Pinpoint the cell where the given text exists, returning its (X, Y) midpoint coordinate. 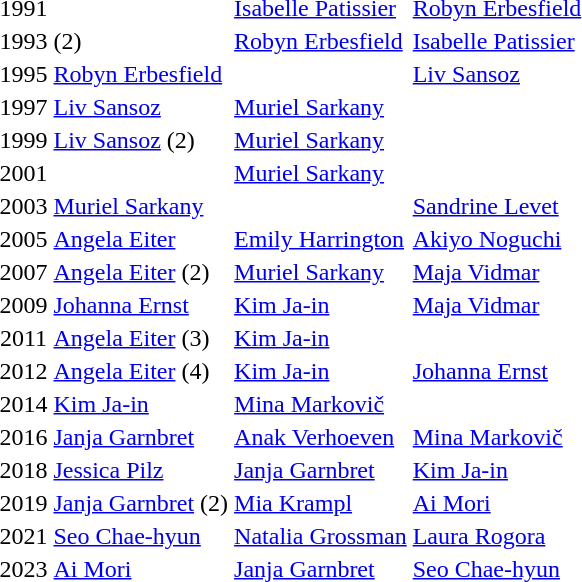
Seo Chae-hyun (141, 536)
(2) (141, 41)
Johanna Ernst (141, 305)
Liv Sansoz (2) (141, 140)
Jessica Pilz (141, 470)
Emily Harrington (321, 239)
Angela Eiter (3) (141, 338)
Mia Krampl (321, 503)
Angela Eiter (4) (141, 371)
Anak Verhoeven (321, 437)
Natalia Grossman (321, 536)
Janja Garnbret (2) (141, 503)
Liv Sansoz (141, 107)
Angela Eiter (2) (141, 272)
Angela Eiter (141, 239)
Mina Markovič (321, 404)
